From the cell containing the given text, extract its center point as (x, y) coordinate. 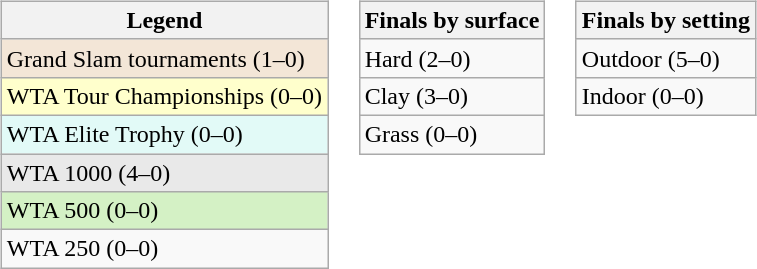
WTA 250 (0–0) (164, 249)
Clay (3–0) (452, 96)
WTA Tour Championships (0–0) (164, 96)
Finals by setting (666, 20)
Legend (164, 20)
Hard (2–0) (452, 58)
WTA Elite Trophy (0–0) (164, 134)
Outdoor (5–0) (666, 58)
Finals by surface (452, 20)
Grass (0–0) (452, 134)
Grand Slam tournaments (1–0) (164, 58)
WTA 500 (0–0) (164, 211)
WTA 1000 (4–0) (164, 173)
Indoor (0–0) (666, 96)
